Find where the given text appears and provide that cell's center as [x, y] coordinate. 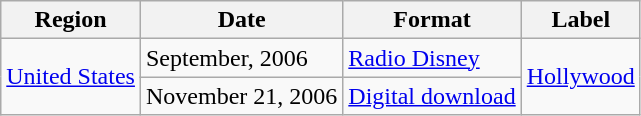
Label [580, 20]
Format [432, 20]
Radio Disney [432, 58]
November 21, 2006 [241, 96]
Digital download [432, 96]
Region [71, 20]
September, 2006 [241, 58]
Hollywood [580, 77]
United States [71, 77]
Date [241, 20]
